Capture the cell that displays the provided text and extract its (x, y) central coordinate. 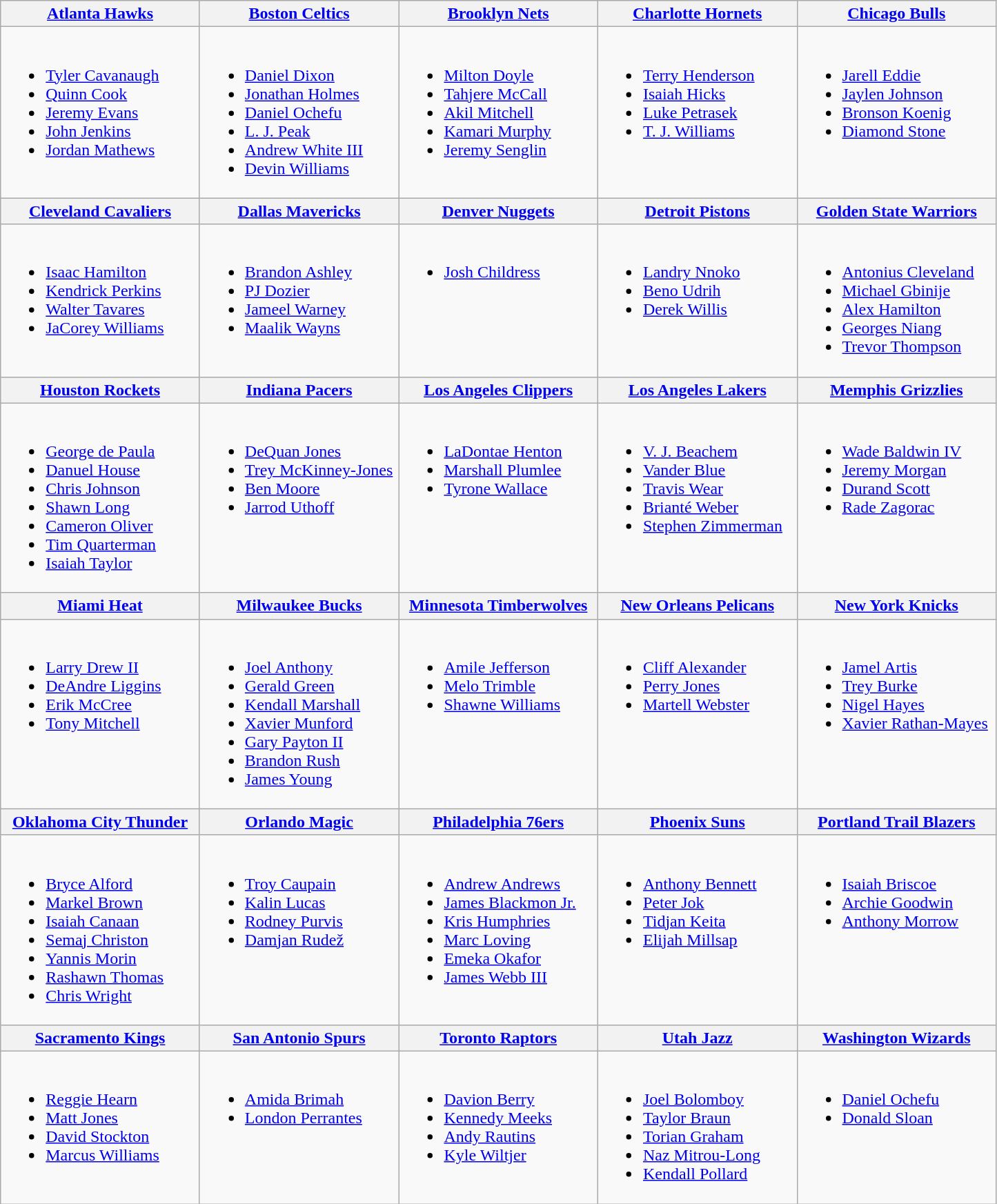
Washington Wizards (897, 1038)
Chicago Bulls (897, 14)
Tyler CavanaughQuinn CookJeremy EvansJohn JenkinsJordan Mathews (101, 112)
New York Knicks (897, 606)
DeQuan JonesTrey McKinney-JonesBen MooreJarrod Uthoff (299, 498)
Boston Celtics (299, 14)
Troy CaupainKalin LucasRodney PurvisDamjan Rudež (299, 930)
Philadelphia 76ers (498, 822)
Jarell EddieJaylen JohnsonBronson KoenigDiamond Stone (897, 112)
San Antonio Spurs (299, 1038)
Jamel ArtisTrey BurkeNigel HayesXavier Rathan-Mayes (897, 713)
Dallas Mavericks (299, 211)
Cleveland Cavaliers (101, 211)
Larry Drew IIDeAndre LigginsErik McCreeTony Mitchell (101, 713)
Utah Jazz (697, 1038)
Brooklyn Nets (498, 14)
Sacramento Kings (101, 1038)
Joel BolomboyTaylor BraunTorian GrahamNaz Mitrou-LongKendall Pollard (697, 1127)
New Orleans Pelicans (697, 606)
George de PaulaDanuel HouseChris JohnsonShawn LongCameron OliverTim QuartermanIsaiah Taylor (101, 498)
Landry NnokoBeno UdrihDerek Willis (697, 301)
Golden State Warriors (897, 211)
Brandon AshleyPJ DozierJameel WarneyMaalik Wayns (299, 301)
Reggie HearnMatt JonesDavid StocktonMarcus Williams (101, 1127)
Anthony BennettPeter JokTidjan KeitaElijah Millsap (697, 930)
Isaac HamiltonKendrick PerkinsWalter TavaresJaCorey Williams (101, 301)
Isaiah BriscoeArchie GoodwinAnthony Morrow (897, 930)
Daniel OchefuDonald Sloan (897, 1127)
Wade Baldwin IVJeremy MorganDurand ScottRade Zagorac (897, 498)
Milton DoyleTahjere McCallAkil MitchellKamari MurphyJeremy Senglin (498, 112)
Amida BrimahLondon Perrantes (299, 1127)
Los Angeles Clippers (498, 390)
Cliff AlexanderPerry JonesMartell Webster (697, 713)
Oklahoma City Thunder (101, 822)
Joel AnthonyGerald GreenKendall MarshallXavier MunfordGary Payton IIBrandon RushJames Young (299, 713)
LaDontae HentonMarshall PlumleeTyrone Wallace (498, 498)
Milwaukee Bucks (299, 606)
Indiana Pacers (299, 390)
Toronto Raptors (498, 1038)
Los Angeles Lakers (697, 390)
Antonius ClevelandMichael GbinijeAlex HamiltonGeorges NiangTrevor Thompson (897, 301)
Josh Childress (498, 301)
Bryce AlfordMarkel BrownIsaiah CanaanSemaj ChristonYannis MorinRashawn ThomasChris Wright (101, 930)
Minnesota Timberwolves (498, 606)
Portland Trail Blazers (897, 822)
Phoenix Suns (697, 822)
Terry HendersonIsaiah HicksLuke PetrasekT. J. Williams (697, 112)
Orlando Magic (299, 822)
Andrew AndrewsJames Blackmon Jr.Kris HumphriesMarc LovingEmeka OkaforJames Webb III (498, 930)
Amile JeffersonMelo TrimbleShawne Williams (498, 713)
Davion BerryKennedy MeeksAndy RautinsKyle Wiltjer (498, 1127)
Denver Nuggets (498, 211)
Memphis Grizzlies (897, 390)
Detroit Pistons (697, 211)
V. J. BeachemVander BlueTravis WearBrianté WeberStephen Zimmerman (697, 498)
Miami Heat (101, 606)
Atlanta Hawks (101, 14)
Charlotte Hornets (697, 14)
Daniel DixonJonathan HolmesDaniel OchefuL. J. PeakAndrew White IIIDevin Williams (299, 112)
Houston Rockets (101, 390)
